Output the (X, Y) coordinate of the center of the cell containing the given text.  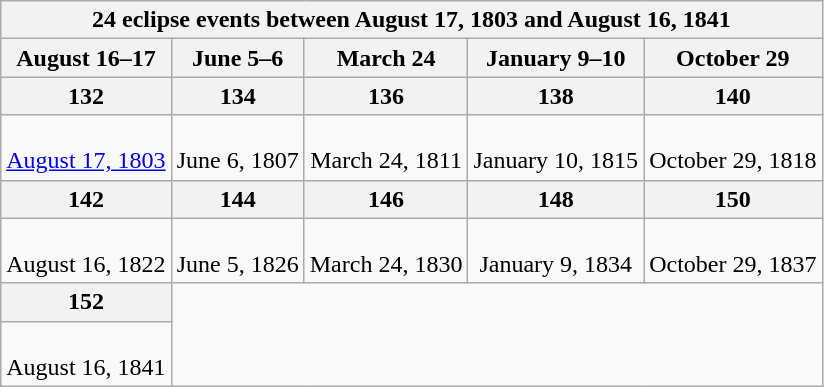
October 29 (733, 58)
June 5, 1826 (238, 250)
October 29, 1837 (733, 250)
August 16, 1822 (86, 250)
134 (238, 96)
August 16, 1841 (86, 354)
132 (86, 96)
144 (238, 199)
March 24, 1811 (386, 148)
24 eclipse events between August 17, 1803 and August 16, 1841 (412, 20)
March 24, 1830 (386, 250)
October 29, 1818 (733, 148)
August 17, 1803 (86, 148)
150 (733, 199)
January 10, 1815 (556, 148)
148 (556, 199)
140 (733, 96)
152 (86, 302)
June 6, 1807 (238, 148)
136 (386, 96)
January 9, 1834 (556, 250)
138 (556, 96)
June 5–6 (238, 58)
142 (86, 199)
146 (386, 199)
March 24 (386, 58)
January 9–10 (556, 58)
August 16–17 (86, 58)
